Provide the [x, y] coordinate of the cell's center where the given text is located.  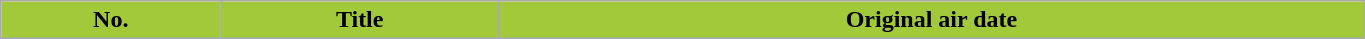
Original air date [932, 20]
No. [111, 20]
Title [360, 20]
